Return the [x, y] coordinate for the center point of the cell that contains the specified text.  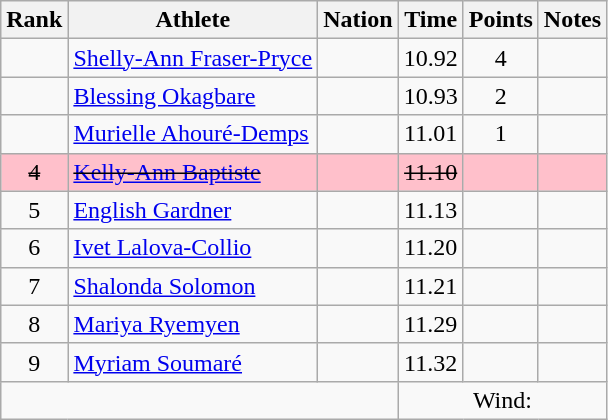
Mariya Ryemyen [193, 324]
7 [34, 286]
Murielle Ahouré-Demps [193, 134]
Nation [358, 20]
Shalonda Solomon [193, 286]
Blessing Okagbare [193, 96]
Kelly-Ann Baptiste [193, 172]
Myriam Soumaré [193, 362]
Notes [572, 20]
11.13 [430, 210]
11.29 [430, 324]
9 [34, 362]
English Gardner [193, 210]
8 [34, 324]
2 [500, 96]
11.10 [430, 172]
Time [430, 20]
Rank [34, 20]
11.21 [430, 286]
Wind: [502, 400]
6 [34, 248]
10.93 [430, 96]
1 [500, 134]
Ivet Lalova-Collio [193, 248]
10.92 [430, 58]
Points [500, 20]
5 [34, 210]
11.32 [430, 362]
Shelly-Ann Fraser-Pryce [193, 58]
Athlete [193, 20]
11.01 [430, 134]
11.20 [430, 248]
